For the text-containing cell, return its midpoint in (x, y) coordinate format. 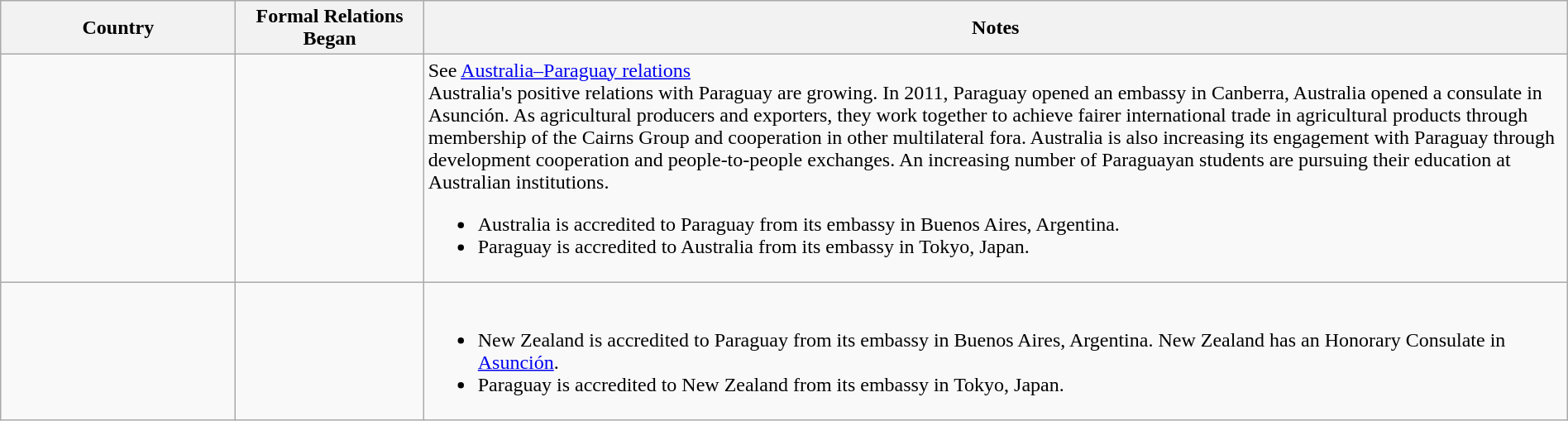
Formal Relations Began (329, 28)
Country (118, 28)
Notes (996, 28)
